Capture the cell that displays the provided text and extract its (X, Y) central coordinate. 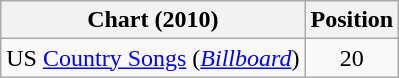
Chart (2010) (153, 20)
US Country Songs (Billboard) (153, 58)
Position (352, 20)
20 (352, 58)
